Find where the given text appears and provide that cell's center as [X, Y] coordinate. 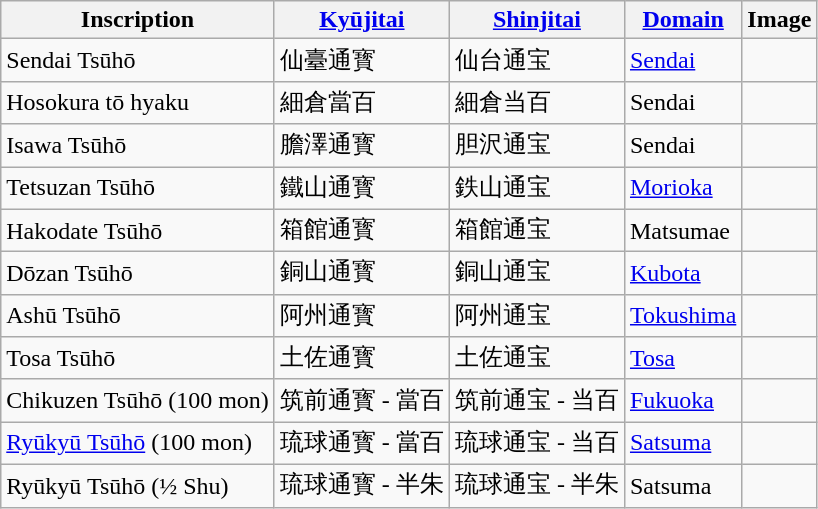
Inscription [138, 20]
Kubota [682, 274]
箱館通宝 [536, 230]
Hosokura tō hyaku [138, 102]
仙台通宝 [536, 60]
Sendai Tsūhō [138, 60]
鉄山通宝 [536, 188]
Shinjitai [536, 20]
筑前通宝 - 当百 [536, 400]
Image [780, 20]
琉球通寳 - 當百 [362, 444]
鐵山通寳 [362, 188]
Hakodate Tsūhō [138, 230]
琉球通宝 - 半朱 [536, 486]
Ryūkyū Tsūhō (100 mon) [138, 444]
Ashū Tsūhō [138, 316]
Tosa [682, 358]
Isawa Tsūhō [138, 146]
細倉當百 [362, 102]
膽澤通寳 [362, 146]
銅山通宝 [536, 274]
Kyūjitai [362, 20]
Tosa Tsūhō [138, 358]
Morioka [682, 188]
阿州通宝 [536, 316]
琉球通寳 - 半朱 [362, 486]
胆沢通宝 [536, 146]
Matsumae [682, 230]
筑前通寳 - 當百 [362, 400]
Chikuzen Tsūhō (100 mon) [138, 400]
箱館通寳 [362, 230]
Ryūkyū Tsūhō (½ Shu) [138, 486]
Fukuoka [682, 400]
Domain [682, 20]
Dōzan Tsūhō [138, 274]
Tokushima [682, 316]
琉球通宝 - 当百 [536, 444]
仙臺通寳 [362, 60]
土佐通宝 [536, 358]
阿州通寳 [362, 316]
銅山通寳 [362, 274]
Tetsuzan Tsūhō [138, 188]
土佐通寳 [362, 358]
細倉当百 [536, 102]
